Locate the cell with the specified text and output its [x, y] center coordinate. 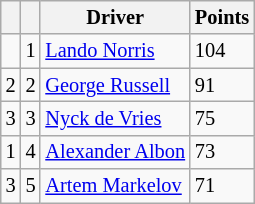
71 [222, 186]
91 [222, 85]
Points [222, 17]
75 [222, 118]
104 [222, 51]
Artem Markelov [115, 186]
Nyck de Vries [115, 118]
5 [31, 186]
Alexander Albon [115, 152]
73 [222, 152]
Lando Norris [115, 51]
George Russell [115, 85]
4 [31, 152]
Driver [115, 17]
